Return the (x, y) coordinate for the center point of the cell that contains the specified text.  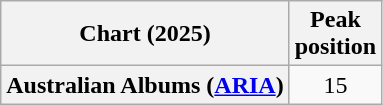
15 (335, 85)
Chart (2025) (145, 34)
Peakposition (335, 34)
Australian Albums (ARIA) (145, 85)
